Output the (x, y) coordinate of the center of the cell containing the given text.  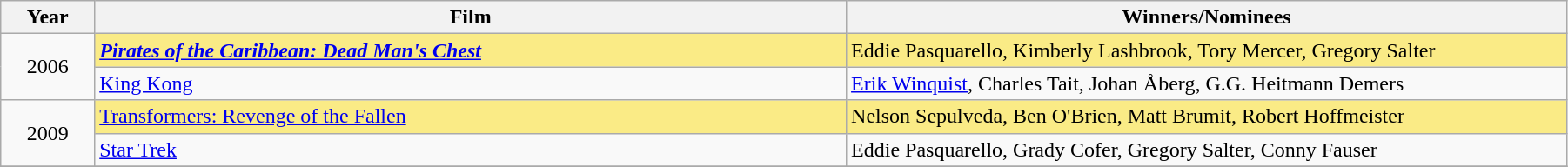
Transformers: Revenge of the Fallen (471, 117)
Nelson Sepulveda, Ben O'Brien, Matt Brumit, Robert Hoffmeister (1207, 117)
2006 (48, 67)
Star Trek (471, 150)
Eddie Pasquarello, Kimberly Lashbrook, Tory Mercer, Gregory Salter (1207, 50)
Film (471, 17)
King Kong (471, 83)
Winners/Nominees (1207, 17)
Erik Winquist, Charles Tait, Johan Åberg, G.G. Heitmann Demers (1207, 83)
Year (48, 17)
Pirates of the Caribbean: Dead Man's Chest (471, 50)
2009 (48, 133)
Eddie Pasquarello, Grady Cofer, Gregory Salter, Conny Fauser (1207, 150)
